Detect which cell encompasses the target text, then output its [X, Y] center coordinate. 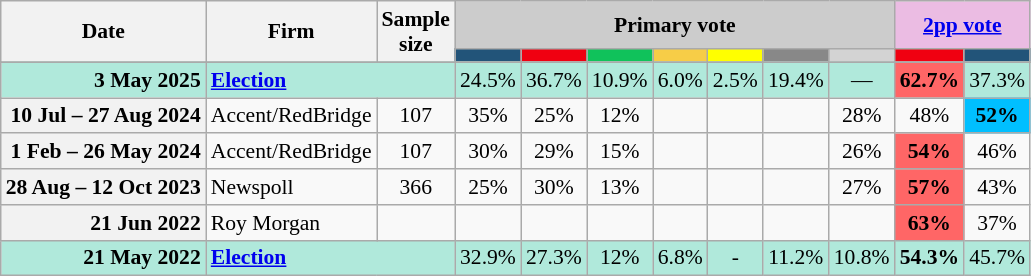
366 [416, 187]
27.3% [554, 258]
32.9% [488, 258]
11.2% [796, 258]
— [862, 80]
13% [620, 187]
21 May 2022 [104, 258]
28% [862, 116]
57% [930, 187]
62.7% [930, 80]
19.4% [796, 80]
24.5% [488, 80]
54% [930, 152]
54.3% [930, 258]
45.7% [997, 258]
15% [620, 152]
46% [997, 152]
10.8% [862, 258]
Samplesize [416, 32]
27% [862, 187]
28 Aug – 12 Oct 2023 [104, 187]
29% [554, 152]
36.7% [554, 80]
Date [104, 32]
Roy Morgan [292, 223]
Primary vote [675, 25]
2pp vote [962, 25]
21 Jun 2022 [104, 223]
1 Feb – 26 May 2024 [104, 152]
2.5% [736, 80]
37% [997, 223]
52% [997, 116]
63% [930, 223]
48% [930, 116]
43% [997, 187]
26% [862, 152]
Newspoll [292, 187]
10.9% [620, 80]
35% [488, 116]
- [736, 258]
Firm [292, 32]
3 May 2025 [104, 80]
6.8% [680, 258]
6.0% [680, 80]
10 Jul – 27 Aug 2024 [104, 116]
37.3% [997, 80]
